Return [X, Y] of the center of cell containing provided text 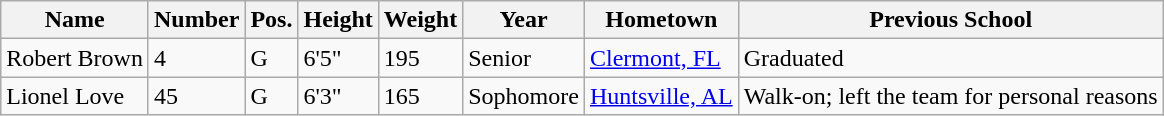
4 [196, 58]
165 [420, 96]
45 [196, 96]
Name [75, 20]
6'3" [338, 96]
Previous School [950, 20]
195 [420, 58]
Height [338, 20]
Sophomore [524, 96]
Hometown [661, 20]
6'5" [338, 58]
Graduated [950, 58]
Clermont, FL [661, 58]
Huntsville, AL [661, 96]
Year [524, 20]
Lionel Love [75, 96]
Senior [524, 58]
Walk-on; left the team for personal reasons [950, 96]
Robert Brown [75, 58]
Number [196, 20]
Pos. [272, 20]
Weight [420, 20]
